Pinpoint the cell where the given text exists, returning its (X, Y) midpoint coordinate. 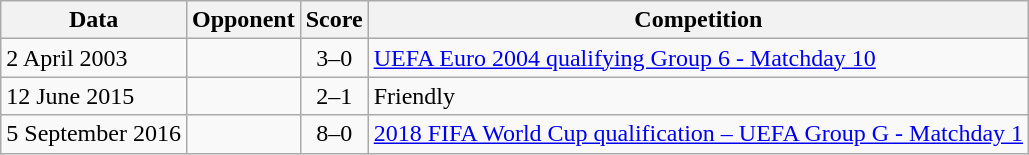
2 April 2003 (94, 58)
2–1 (334, 96)
5 September 2016 (94, 134)
Opponent (243, 20)
UEFA Euro 2004 qualifying Group 6 - Matchday 10 (698, 58)
Competition (698, 20)
3–0 (334, 58)
2018 FIFA World Cup qualification – UEFA Group G - Matchday 1 (698, 134)
Friendly (698, 96)
12 June 2015 (94, 96)
Score (334, 20)
8–0 (334, 134)
Data (94, 20)
